From the cell containing the given text, extract its center point as (X, Y) coordinate. 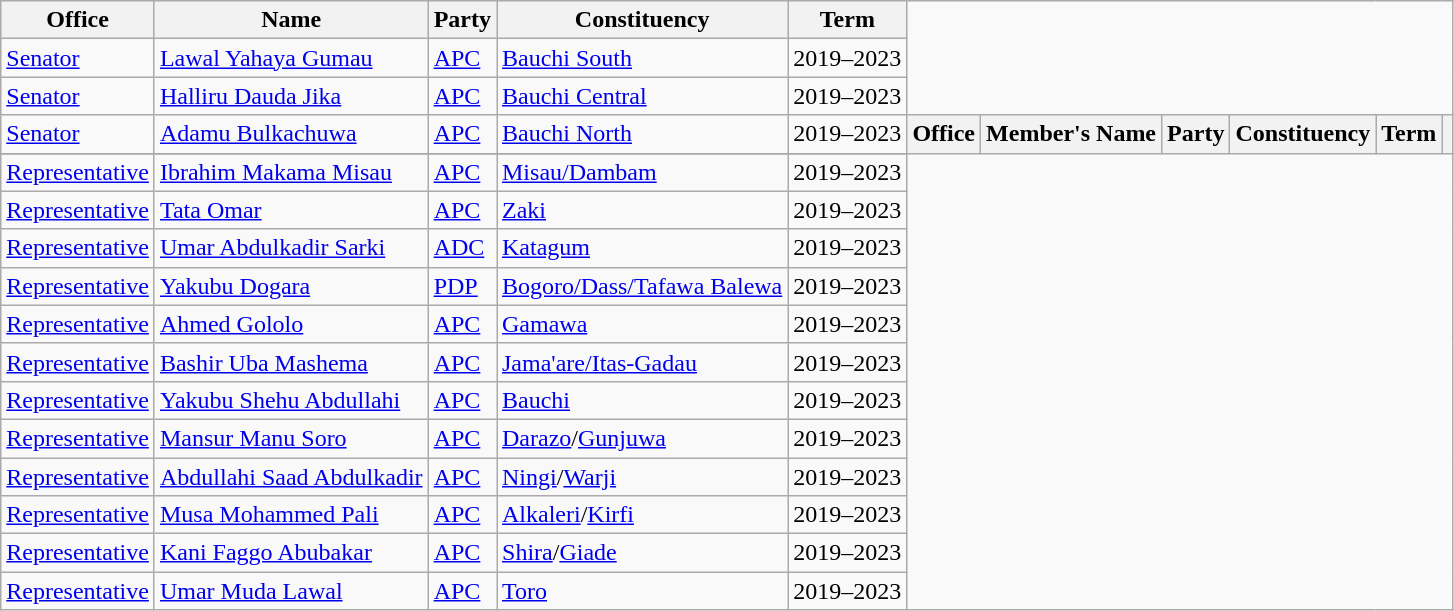
Alkaleri/Kirfi (642, 515)
Lawal Yahaya Gumau (291, 58)
Gamawa (642, 324)
Shira/Giade (642, 553)
Ibrahim Makama Misau (291, 172)
Ningi/Warji (642, 477)
Bauchi South (642, 58)
Kani Faggo Abubakar (291, 553)
Ahmed Gololo (291, 324)
Halliru Dauda Jika (291, 96)
Abdullahi Saad Abdulkadir (291, 477)
Bogoro/Dass/Tafawa Balewa (642, 286)
Umar Abdulkadir Sarki (291, 248)
Bauchi Central (642, 96)
Darazo/Gunjuwa (642, 438)
Toro (642, 591)
Name (291, 20)
Tata Omar (291, 210)
Bauchi North (642, 134)
Yakubu Shehu Abdullahi (291, 400)
Katagum (642, 248)
Musa Mohammed Pali (291, 515)
Umar Muda Lawal (291, 591)
ADC (462, 248)
Adamu Bulkachuwa (291, 134)
Bashir Uba Mashema (291, 362)
PDP (462, 286)
Member's Name (1072, 134)
Jama'are/Itas-Gadau (642, 362)
Yakubu Dogara (291, 286)
Misau/Dambam (642, 172)
Mansur Manu Soro (291, 438)
Bauchi (642, 400)
Zaki (642, 210)
